Detect which cell encompasses the target text, then output its (x, y) center coordinate. 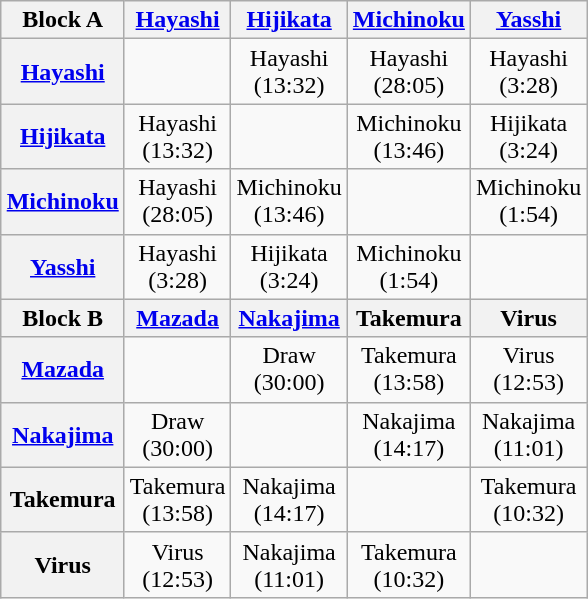
Block B (62, 318)
Block A (62, 20)
